Capture the cell that displays the provided text and extract its [X, Y] central coordinate. 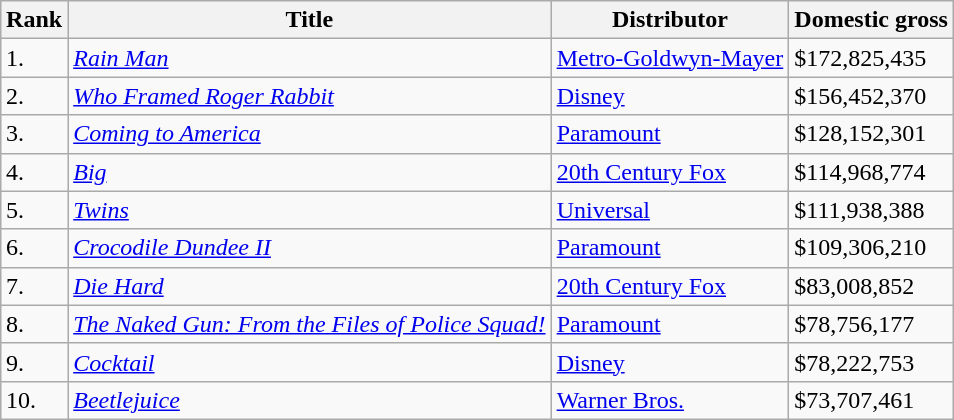
7. [34, 286]
Twins [310, 210]
2. [34, 96]
$78,756,177 [872, 324]
$128,152,301 [872, 134]
Universal [670, 210]
3. [34, 134]
Rain Man [310, 58]
$73,707,461 [872, 400]
Metro-Goldwyn-Mayer [670, 58]
Distributor [670, 20]
Who Framed Roger Rabbit [310, 96]
$114,968,774 [872, 172]
Coming to America [310, 134]
9. [34, 362]
Domestic gross [872, 20]
$78,222,753 [872, 362]
Warner Bros. [670, 400]
$83,008,852 [872, 286]
6. [34, 248]
Cocktail [310, 362]
5. [34, 210]
Die Hard [310, 286]
Rank [34, 20]
1. [34, 58]
Title [310, 20]
$172,825,435 [872, 58]
$111,938,388 [872, 210]
8. [34, 324]
10. [34, 400]
The Naked Gun: From the Files of Police Squad! [310, 324]
Big [310, 172]
Crocodile Dundee II [310, 248]
$109,306,210 [872, 248]
4. [34, 172]
Beetlejuice [310, 400]
$156,452,370 [872, 96]
